Find where the given text appears and provide that cell's center as (x, y) coordinate. 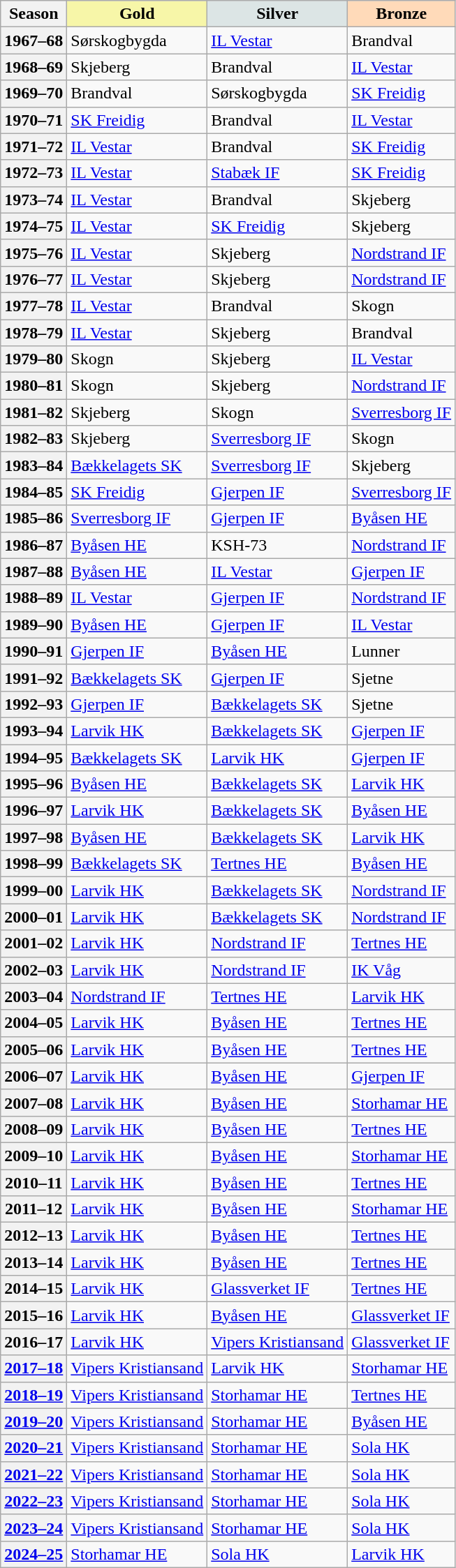
1986–87 (34, 545)
2007–08 (34, 1103)
2004–05 (34, 1023)
1996–97 (34, 811)
1979–80 (34, 359)
1978–79 (34, 333)
1989–90 (34, 625)
1980–81 (34, 386)
2016–17 (34, 1342)
2015–16 (34, 1315)
Stabæk IF (278, 173)
2008–09 (34, 1129)
Season (34, 14)
1990–91 (34, 651)
1984–85 (34, 492)
2013–14 (34, 1262)
2002–03 (34, 970)
1982–83 (34, 439)
1967–68 (34, 40)
2020–21 (34, 1448)
1985–86 (34, 518)
1998–99 (34, 864)
2019–20 (34, 1421)
Bronze (402, 14)
2010–11 (34, 1183)
2001–02 (34, 943)
1972–73 (34, 173)
1988–89 (34, 598)
1983–84 (34, 465)
1976–77 (34, 279)
1971–72 (34, 147)
1987–88 (34, 572)
Lunner (402, 651)
1994–95 (34, 757)
1997–98 (34, 837)
1999–00 (34, 890)
1992–93 (34, 704)
2005–06 (34, 1050)
1977–78 (34, 306)
1970–71 (34, 120)
1973–74 (34, 200)
Silver (278, 14)
IK Våg (402, 970)
1969–70 (34, 94)
1975–76 (34, 253)
1974–75 (34, 226)
2014–15 (34, 1289)
2009–10 (34, 1156)
2003–04 (34, 996)
Gold (137, 14)
1991–92 (34, 678)
1981–82 (34, 412)
2000–01 (34, 917)
1968–69 (34, 67)
2022–23 (34, 1501)
2023–24 (34, 1528)
2006–07 (34, 1076)
2018–19 (34, 1395)
2024–25 (34, 1554)
1995–96 (34, 784)
2012–13 (34, 1236)
2011–12 (34, 1209)
1993–94 (34, 731)
2021–22 (34, 1474)
KSH-73 (278, 545)
2017–18 (34, 1368)
